Return the [X, Y] coordinate for the center point of the cell that contains the specified text.  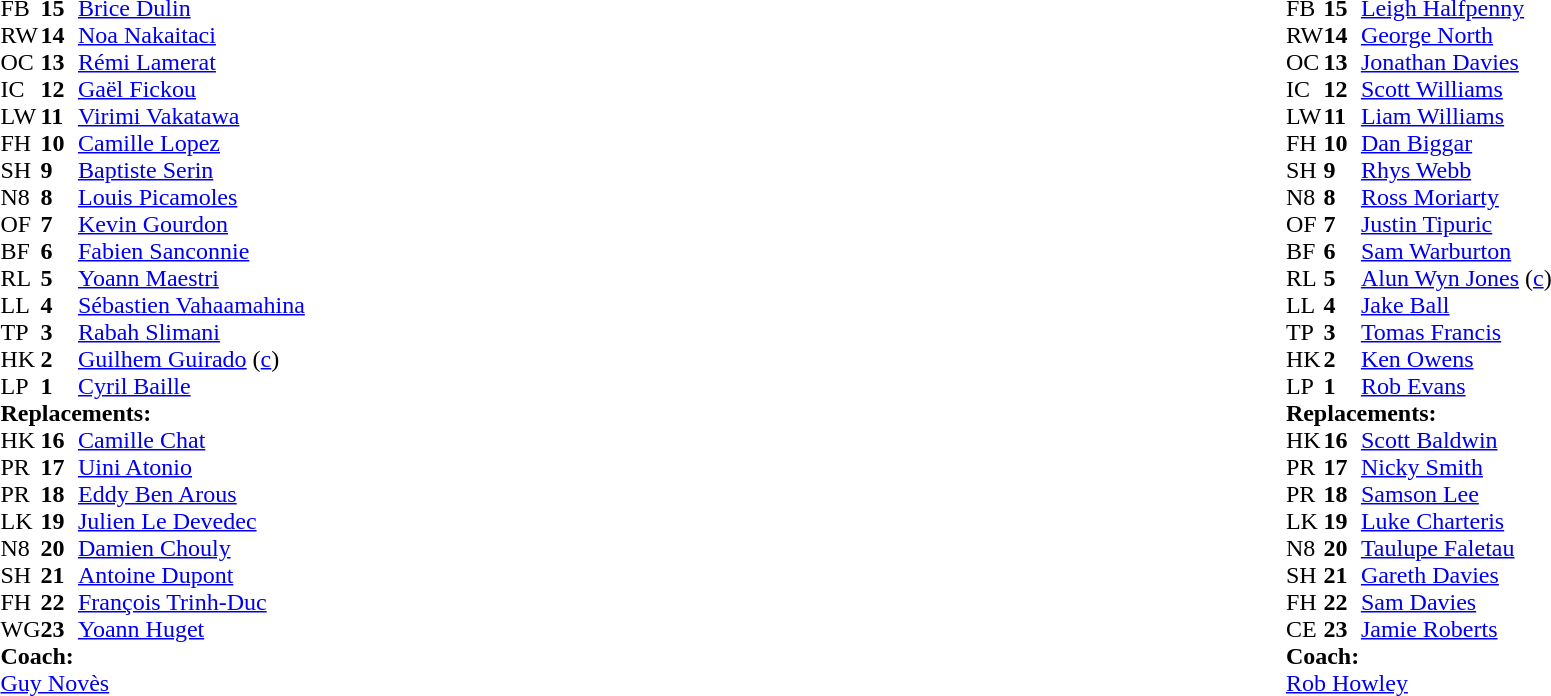
Kevin Gourdon [192, 224]
WG [20, 630]
Cyril Baille [192, 386]
Camille Lopez [192, 144]
Noa Nakaitaci [192, 36]
Julien Le Devedec [192, 522]
Damien Chouly [192, 548]
Fabien Sanconnie [192, 252]
Replacements: [152, 414]
François Trinh-Duc [192, 602]
Rémi Lamerat [192, 62]
Virimi Vakatawa [192, 116]
Coach: [152, 656]
Yoann Maestri [192, 278]
Louis Picamoles [192, 198]
CE [1305, 630]
Eddy Ben Arous [192, 494]
Baptiste Serin [192, 170]
Yoann Huget [192, 630]
Sébastien Vahaamahina [192, 306]
Guilhem Guirado (c) [192, 360]
Rabah Slimani [192, 332]
Uini Atonio [192, 468]
Gaël Fickou [192, 90]
Camille Chat [192, 440]
Antoine Dupont [192, 576]
